Find where the given text appears and provide that cell's center as [x, y] coordinate. 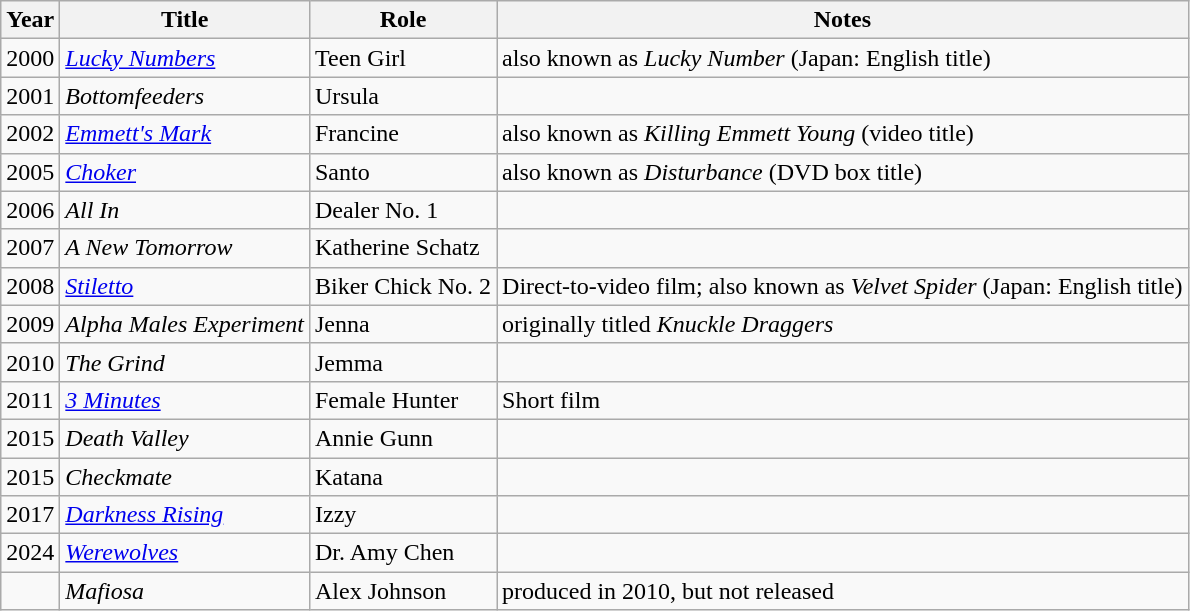
originally titled Knuckle Draggers [843, 324]
2024 [30, 553]
2002 [30, 134]
All In [185, 210]
A New Tomorrow [185, 248]
Mafiosa [185, 591]
2006 [30, 210]
Ursula [402, 96]
also known as Disturbance (DVD box title) [843, 172]
2007 [30, 248]
Role [402, 20]
Dealer No. 1 [402, 210]
Notes [843, 20]
Jenna [402, 324]
Emmett's Mark [185, 134]
2005 [30, 172]
2009 [30, 324]
2011 [30, 400]
Bottomfeeders [185, 96]
Werewolves [185, 553]
also known as Lucky Number (Japan: English title) [843, 58]
Short film [843, 400]
2008 [30, 286]
Direct-to-video film; also known as Velvet Spider (Japan: English title) [843, 286]
2010 [30, 362]
The Grind [185, 362]
2001 [30, 96]
Choker [185, 172]
Death Valley [185, 438]
produced in 2010, but not released [843, 591]
Lucky Numbers [185, 58]
2000 [30, 58]
Alex Johnson [402, 591]
Checkmate [185, 477]
Stiletto [185, 286]
also known as Killing Emmett Young (video title) [843, 134]
Dr. Amy Chen [402, 553]
2017 [30, 515]
Year [30, 20]
Darkness Rising [185, 515]
Jemma [402, 362]
Katana [402, 477]
3 Minutes [185, 400]
Title [185, 20]
Santo [402, 172]
Alpha Males Experiment [185, 324]
Teen Girl [402, 58]
Izzy [402, 515]
Biker Chick No. 2 [402, 286]
Katherine Schatz [402, 248]
Annie Gunn [402, 438]
Francine [402, 134]
Female Hunter [402, 400]
